From the cell containing the given text, extract its center point as [X, Y] coordinate. 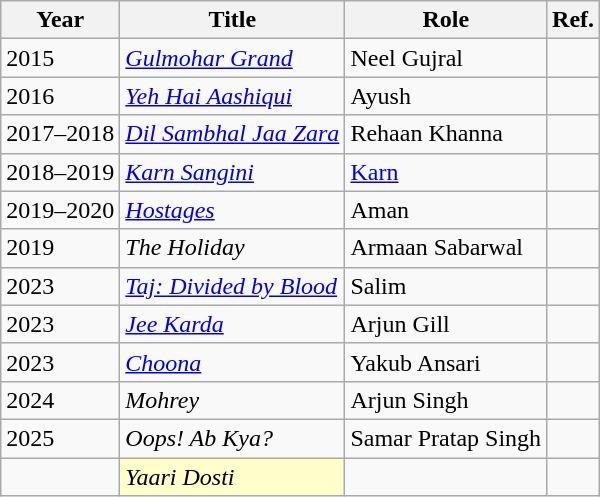
2016 [60, 96]
Gulmohar Grand [232, 58]
Aman [446, 210]
Ayush [446, 96]
Role [446, 20]
Samar Pratap Singh [446, 438]
2015 [60, 58]
2025 [60, 438]
Neel Gujral [446, 58]
Hostages [232, 210]
Ref. [574, 20]
Rehaan Khanna [446, 134]
2024 [60, 400]
Yaari Dosti [232, 477]
Armaan Sabarwal [446, 248]
Arjun Singh [446, 400]
Year [60, 20]
2018–2019 [60, 172]
Dil Sambhal Jaa Zara [232, 134]
2019–2020 [60, 210]
Taj: Divided by Blood [232, 286]
Yakub Ansari [446, 362]
Salim [446, 286]
The Holiday [232, 248]
Arjun Gill [446, 324]
2017–2018 [60, 134]
Mohrey [232, 400]
Yeh Hai Aashiqui [232, 96]
Jee Karda [232, 324]
Karn Sangini [232, 172]
Choona [232, 362]
Title [232, 20]
Karn [446, 172]
2019 [60, 248]
Oops! Ab Kya? [232, 438]
